Return the [x, y] coordinate for the center point of the cell that contains the specified text.  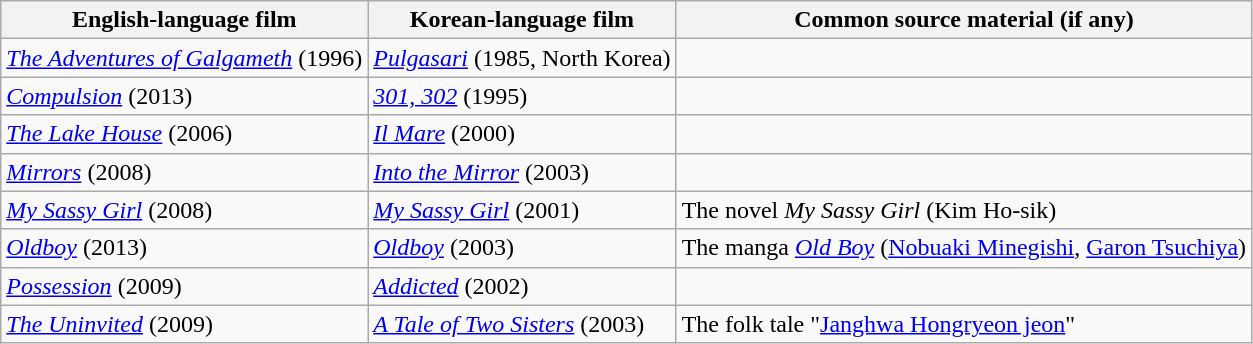
Il Mare (2000) [522, 134]
The folk tale "Janghwa Hongryeon jeon" [964, 324]
Oldboy (2003) [522, 248]
Compulsion (2013) [184, 96]
Common source material (if any) [964, 20]
Korean-language film [522, 20]
Possession (2009) [184, 286]
My Sassy Girl (2001) [522, 210]
The novel My Sassy Girl (Kim Ho-sik) [964, 210]
Mirrors (2008) [184, 172]
English-language film [184, 20]
Addicted (2002) [522, 286]
A Tale of Two Sisters (2003) [522, 324]
Into the Mirror (2003) [522, 172]
The Uninvited (2009) [184, 324]
301, 302 (1995) [522, 96]
The Lake House (2006) [184, 134]
My Sassy Girl (2008) [184, 210]
Oldboy (2013) [184, 248]
The manga Old Boy (Nobuaki Minegishi, Garon Tsuchiya) [964, 248]
Pulgasari (1985, North Korea) [522, 58]
The Adventures of Galgameth (1996) [184, 58]
